Scan for the cell matching the given text and deliver its (X, Y) coordinate at center. 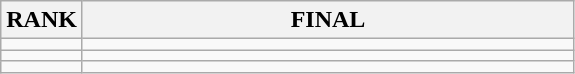
FINAL (328, 20)
RANK (42, 20)
